Return the (X, Y) coordinate for the center point of the cell that contains the specified text.  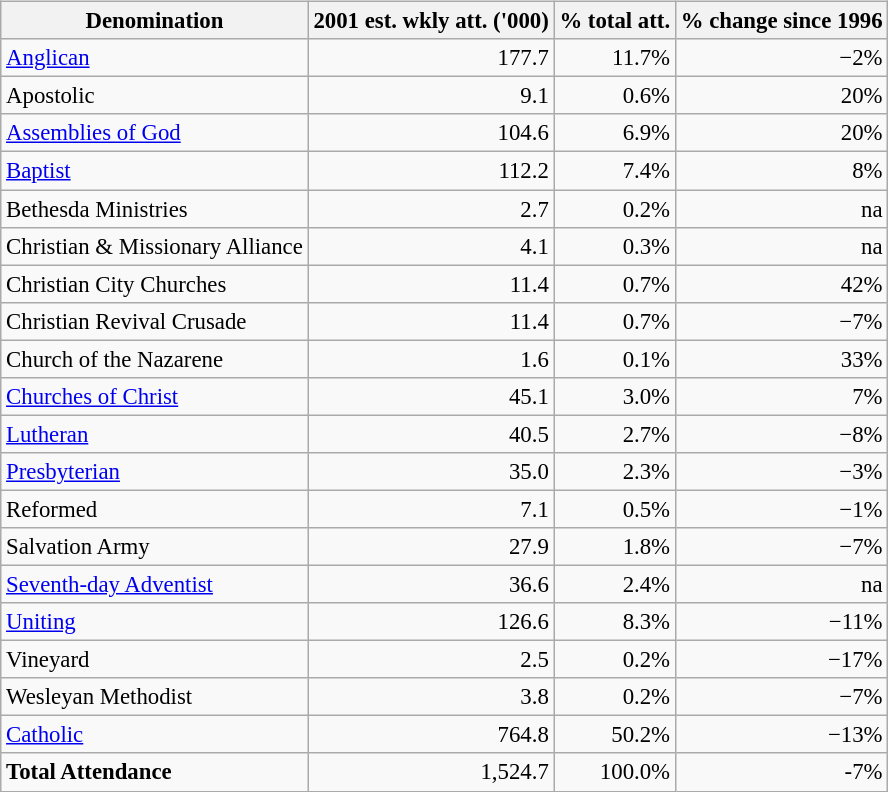
2001 est. wkly att. ('000) (431, 21)
100.0% (614, 772)
3.8 (431, 697)
Salvation Army (154, 547)
−2% (781, 58)
% total att. (614, 21)
2.3% (614, 472)
Seventh-day Adventist (154, 584)
9.1 (431, 96)
8.3% (614, 622)
1,524.7 (431, 772)
104.6 (431, 133)
1.6 (431, 359)
-7% (781, 772)
11.7% (614, 58)
2.5 (431, 660)
Churches of Christ (154, 396)
Christian Revival Crusade (154, 321)
Denomination (154, 21)
Anglican (154, 58)
6.9% (614, 133)
Vineyard (154, 660)
Catholic (154, 735)
33% (781, 359)
Presbyterian (154, 472)
Baptist (154, 171)
Bethesda Ministries (154, 209)
7.4% (614, 171)
0.1% (614, 359)
−1% (781, 509)
126.6 (431, 622)
0.3% (614, 246)
42% (781, 284)
45.1 (431, 396)
−11% (781, 622)
27.9 (431, 547)
Reformed (154, 509)
−17% (781, 660)
764.8 (431, 735)
0.6% (614, 96)
% change since 1996 (781, 21)
Christian & Missionary Alliance (154, 246)
7% (781, 396)
3.0% (614, 396)
2.7% (614, 434)
Assemblies of God (154, 133)
177.7 (431, 58)
7.1 (431, 509)
112.2 (431, 171)
−13% (781, 735)
Uniting (154, 622)
36.6 (431, 584)
Church of the Nazarene (154, 359)
50.2% (614, 735)
4.1 (431, 246)
Christian City Churches (154, 284)
−3% (781, 472)
Apostolic (154, 96)
35.0 (431, 472)
Total Attendance (154, 772)
2.4% (614, 584)
Lutheran (154, 434)
1.8% (614, 547)
0.5% (614, 509)
40.5 (431, 434)
Wesleyan Methodist (154, 697)
−8% (781, 434)
8% (781, 171)
2.7 (431, 209)
